For the text-containing cell, return its midpoint in [X, Y] coordinate format. 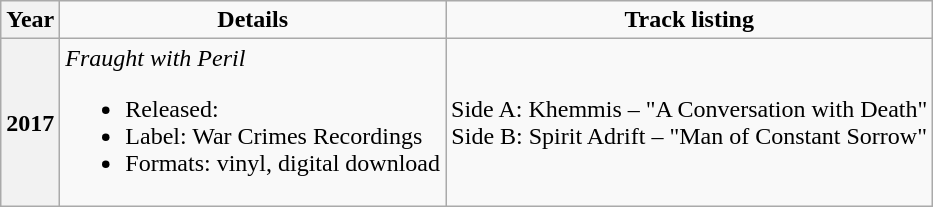
Track listing [690, 20]
Side A: Khemmis – "A Conversation with Death"Side B: Spirit Adrift – "Man of Constant Sorrow" [690, 122]
Fraught with PerilReleased: Label: War Crimes RecordingsFormats: vinyl, digital download [253, 122]
2017 [30, 122]
Details [253, 20]
Year [30, 20]
